For the text-containing cell, return its midpoint in (x, y) coordinate format. 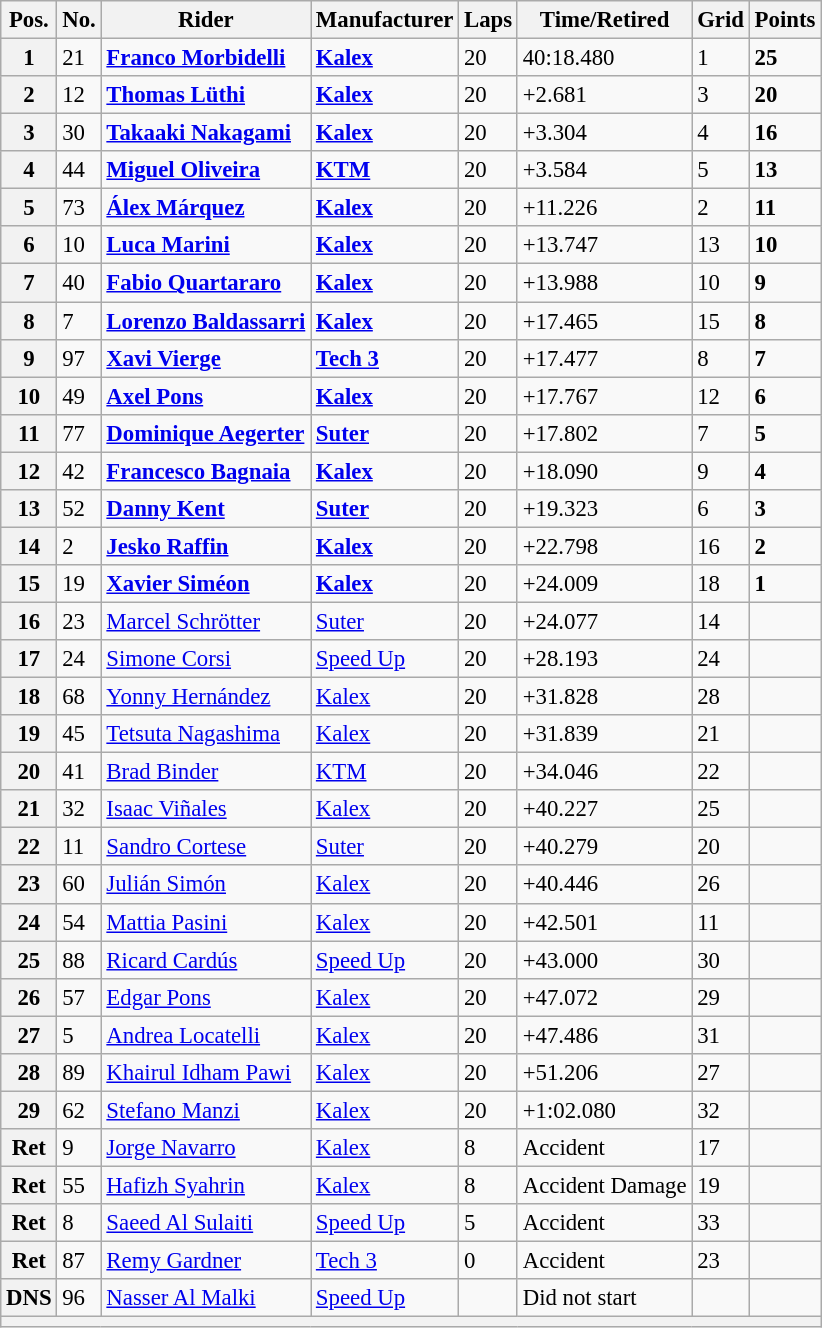
45 (79, 734)
0 (488, 1261)
Fabio Quartararo (206, 283)
40 (79, 283)
Lorenzo Baldassarri (206, 321)
+47.072 (604, 997)
Did not start (604, 1298)
Time/Retired (604, 20)
73 (79, 208)
+17.802 (604, 433)
+3.584 (604, 170)
Ricard Cardús (206, 960)
+34.046 (604, 772)
+31.839 (604, 734)
Yonny Hernández (206, 697)
Andrea Locatelli (206, 1035)
Accident Damage (604, 1185)
+40.227 (604, 809)
Manufacturer (385, 20)
Xavier Siméon (206, 584)
+13.988 (604, 283)
40:18.480 (604, 58)
33 (720, 1223)
Julián Simón (206, 885)
+42.501 (604, 922)
Nasser Al Malki (206, 1298)
55 (79, 1185)
44 (79, 170)
+51.206 (604, 1073)
Remy Gardner (206, 1261)
+18.090 (604, 471)
Mattia Pasini (206, 922)
+13.747 (604, 245)
Rider (206, 20)
DNS (29, 1298)
+31.828 (604, 697)
+47.486 (604, 1035)
Jorge Navarro (206, 1148)
77 (79, 433)
Luca Marini (206, 245)
Álex Márquez (206, 208)
Dominique Aegerter (206, 433)
Pos. (29, 20)
68 (79, 697)
41 (79, 772)
87 (79, 1261)
Saeed Al Sulaiti (206, 1223)
89 (79, 1073)
+19.323 (604, 509)
+28.193 (604, 659)
Laps (488, 20)
+24.009 (604, 584)
+17.477 (604, 358)
Stefano Manzi (206, 1110)
Hafizh Syahrin (206, 1185)
Brad Binder (206, 772)
97 (79, 358)
88 (79, 960)
Franco Morbidelli (206, 58)
62 (79, 1110)
54 (79, 922)
Thomas Lüthi (206, 95)
+17.465 (604, 321)
Isaac Viñales (206, 809)
Grid (720, 20)
52 (79, 509)
No. (79, 20)
Simone Corsi (206, 659)
+40.279 (604, 847)
+40.446 (604, 885)
+1:02.080 (604, 1110)
Danny Kent (206, 509)
+3.304 (604, 133)
Jesko Raffin (206, 546)
57 (79, 997)
49 (79, 396)
96 (79, 1298)
Khairul Idham Pawi (206, 1073)
+24.077 (604, 621)
60 (79, 885)
Takaaki Nakagami (206, 133)
31 (720, 1035)
Points (784, 20)
+43.000 (604, 960)
Francesco Bagnaia (206, 471)
Edgar Pons (206, 997)
+17.767 (604, 396)
Axel Pons (206, 396)
42 (79, 471)
Marcel Schrötter (206, 621)
+22.798 (604, 546)
Sandro Cortese (206, 847)
+2.681 (604, 95)
+11.226 (604, 208)
Tetsuta Nagashima (206, 734)
Xavi Vierge (206, 358)
Miguel Oliveira (206, 170)
